Search for the cell housing the specified text and yield its [X, Y] center coordinate. 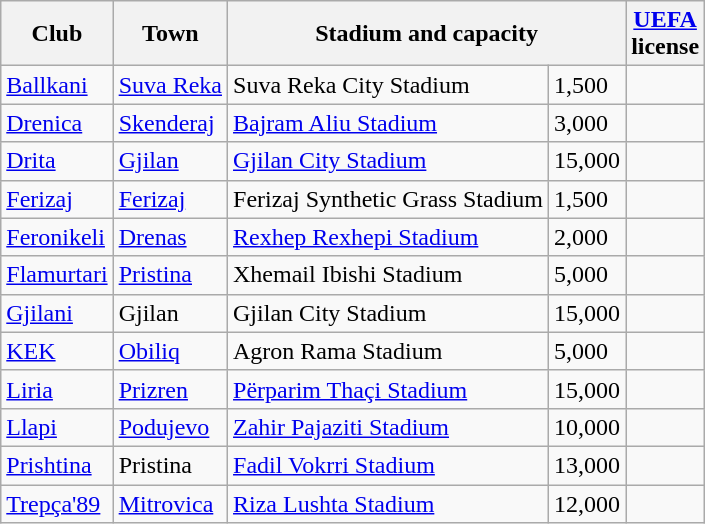
Skenderaj [170, 123]
Obiliq [170, 351]
3,000 [588, 123]
Flamurtari [57, 275]
Llapi [57, 427]
Drenica [57, 123]
Prizren [170, 389]
Xhemail Ibishi Stadium [388, 275]
Zahir Pajaziti Stadium [388, 427]
Liria [57, 389]
Fadil Vokrri Stadium [388, 465]
Club [57, 34]
Prishtina [57, 465]
Riza Lushta Stadium [388, 503]
13,000 [588, 465]
2,000 [588, 237]
Agron Rama Stadium [388, 351]
Drita [57, 161]
Mitrovica [170, 503]
Suva Reka City Stadium [388, 85]
Ballkani [57, 85]
Town [170, 34]
Stadium and capacity [427, 34]
12,000 [588, 503]
Bajram Aliu Stadium [388, 123]
Trepça'89 [57, 503]
Gjilani [57, 313]
Rexhep Rexhepi Stadium [388, 237]
Feronikeli [57, 237]
Podujevo [170, 427]
KEK [57, 351]
10,000 [588, 427]
Ferizaj Synthetic Grass Stadium [388, 199]
Suva Reka [170, 85]
Drenas [170, 237]
UEFAlicense [666, 34]
Përparim Thaçi Stadium [388, 389]
